Find where the given text appears and provide that cell's center as [x, y] coordinate. 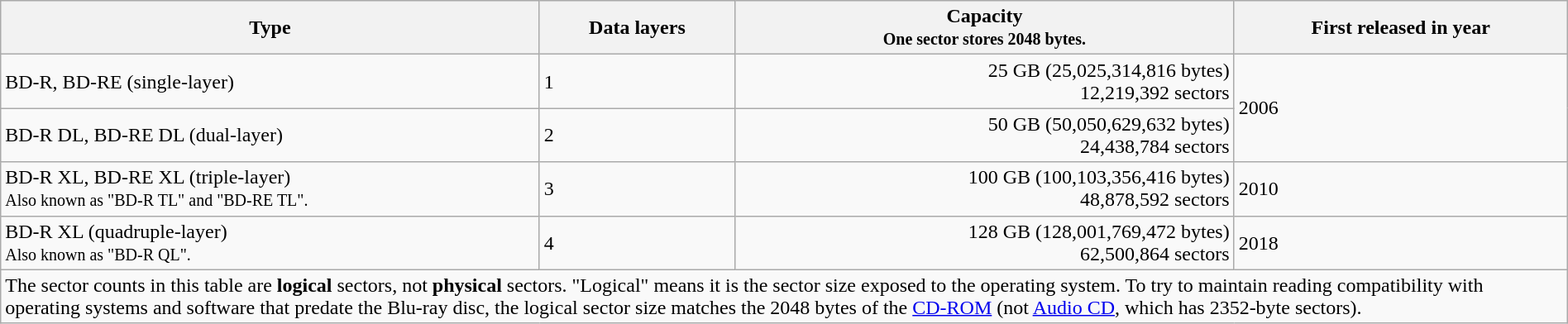
BD-R XL, BD-RE XL (triple-layer)Also known as "BD-R TL" and "BD-RE TL". [270, 188]
25 GB (25,025,314,816 bytes)12,219,392 sectors [984, 81]
CapacityOne sector stores 2048 bytes. [984, 28]
3 [637, 188]
2006 [1401, 108]
BD-R DL, BD-RE DL (dual-layer) [270, 136]
1 [637, 81]
BD-R XL (quadruple-layer)Also known as "BD-R QL". [270, 243]
128 GB (128,001,769,472 bytes)62,500,864 sectors [984, 243]
4 [637, 243]
BD-R, BD-RE (single-layer) [270, 81]
50 GB (50,050,629,632 bytes)24,438,784 sectors [984, 136]
Data layers [637, 28]
First released in year [1401, 28]
2018 [1401, 243]
2010 [1401, 188]
100 GB (100,103,356,416 bytes)48,878,592 sectors [984, 188]
2 [637, 136]
Type [270, 28]
